For the text-containing cell, return its midpoint in [x, y] coordinate format. 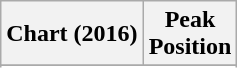
Chart (2016) [72, 34]
PeakPosition [190, 34]
